From the cell containing the given text, extract its center point as [x, y] coordinate. 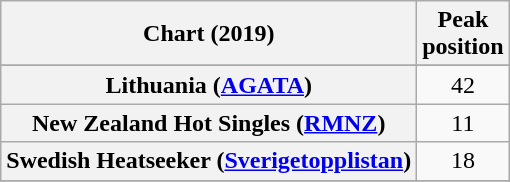
42 [463, 85]
New Zealand Hot Singles (RMNZ) [209, 123]
Chart (2019) [209, 34]
Lithuania (AGATA) [209, 85]
Peakposition [463, 34]
Swedish Heatseeker (Sverigetopplistan) [209, 161]
18 [463, 161]
11 [463, 123]
